Scan for the cell matching the given text and deliver its (x, y) coordinate at center. 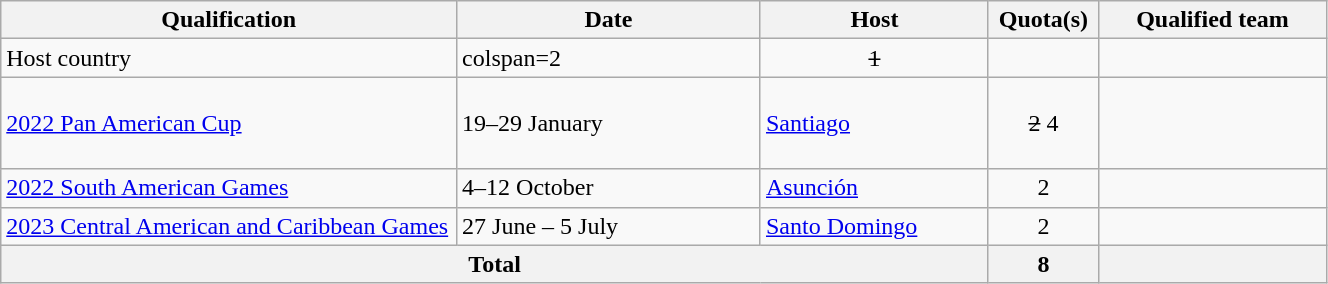
27 June – 5 July (609, 226)
1 (874, 58)
2 4 (1043, 123)
2022 Pan American Cup (229, 123)
Host country (229, 58)
Quota(s) (1043, 20)
2023 Central American and Caribbean Games (229, 226)
Santiago (874, 123)
Asunción (874, 188)
Date (609, 20)
Total (495, 264)
colspan=2 (609, 58)
8 (1043, 264)
Santo Domingo (874, 226)
2022 South American Games (229, 188)
19–29 January (609, 123)
4–12 October (609, 188)
Qualified team (1212, 20)
Qualification (229, 20)
Host (874, 20)
